Identify which cell holds the provided text, then report its (X, Y) central coordinate. 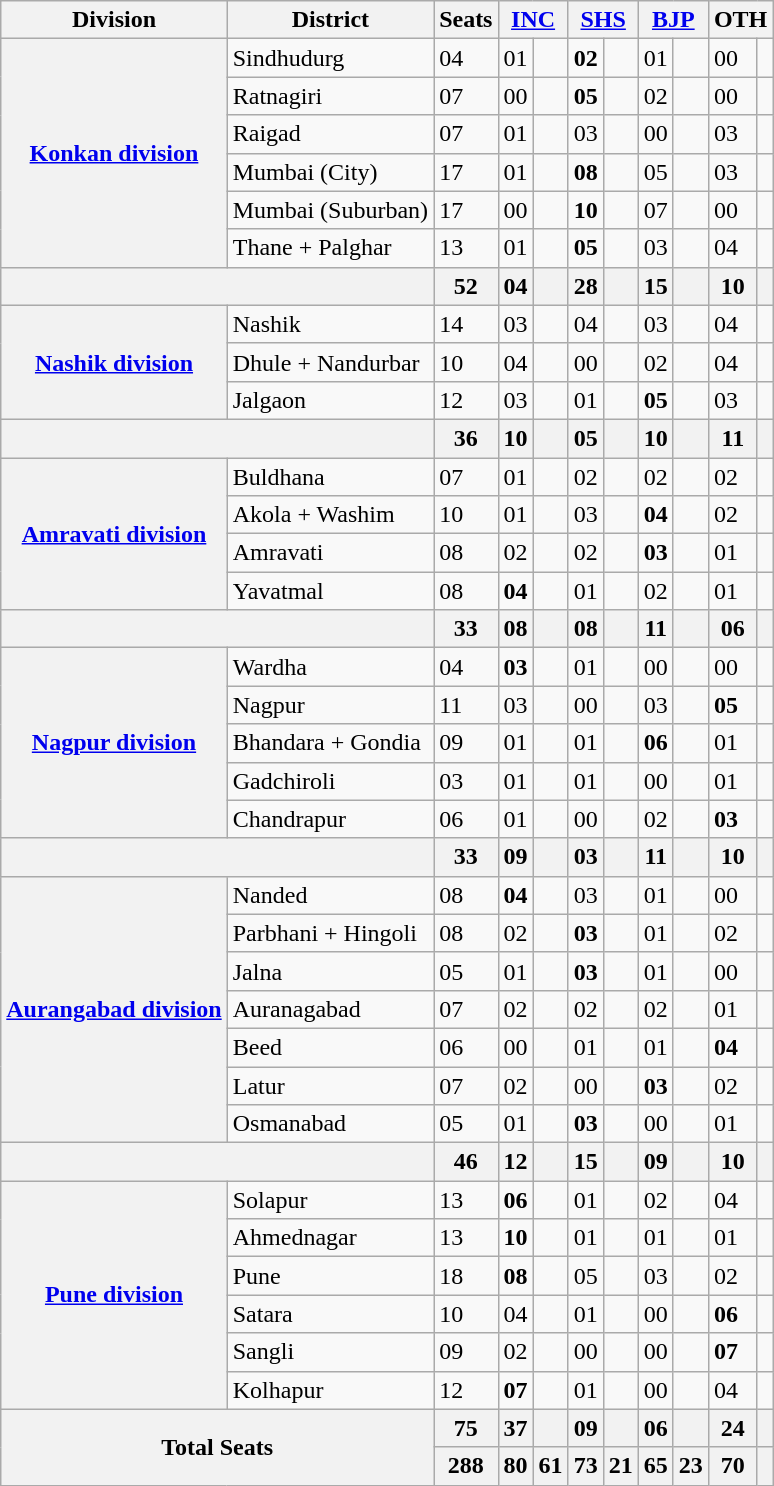
14 (466, 324)
24 (732, 1428)
Ratnagiri (330, 96)
Jalgaon (330, 400)
Dhule + Nandurbar (330, 362)
Solapur (330, 1200)
Akola + Washim (330, 515)
Nashik division (114, 362)
Konkan division (114, 153)
Ahmednagar (330, 1238)
61 (550, 1466)
BJP (673, 20)
46 (466, 1162)
75 (466, 1428)
Kolhapur (330, 1390)
Gadchiroli (330, 781)
Amravati (330, 553)
OTH (740, 20)
Yavatmal (330, 591)
18 (466, 1276)
Satara (330, 1314)
Sangli (330, 1352)
Auranagabad (330, 1009)
Parbhani + Hingoli (330, 933)
Pune (330, 1276)
Nashik (330, 324)
Nanded (330, 895)
Bhandara + Gondia (330, 743)
36 (466, 438)
Amravati division (114, 534)
70 (732, 1466)
Seats (466, 20)
Nagpur (330, 705)
Beed (330, 1047)
Mumbai (City) (330, 172)
73 (586, 1466)
23 (690, 1466)
Chandrapur (330, 819)
Total Seats (218, 1447)
Buldhana (330, 477)
37 (516, 1428)
District (330, 20)
Nagpur division (114, 743)
Osmanabad (330, 1124)
Raigad (330, 134)
Pune division (114, 1295)
Mumbai (Suburban) (330, 210)
28 (586, 286)
Aurangabad division (114, 1009)
80 (516, 1466)
Division (114, 20)
SHS (603, 20)
INC (533, 20)
Sindhudurg (330, 58)
288 (466, 1466)
65 (656, 1466)
21 (620, 1466)
Wardha (330, 667)
Latur (330, 1085)
52 (466, 286)
Thane + Palghar (330, 248)
Jalna (330, 971)
